Scan for the cell matching the given text and deliver its (x, y) coordinate at center. 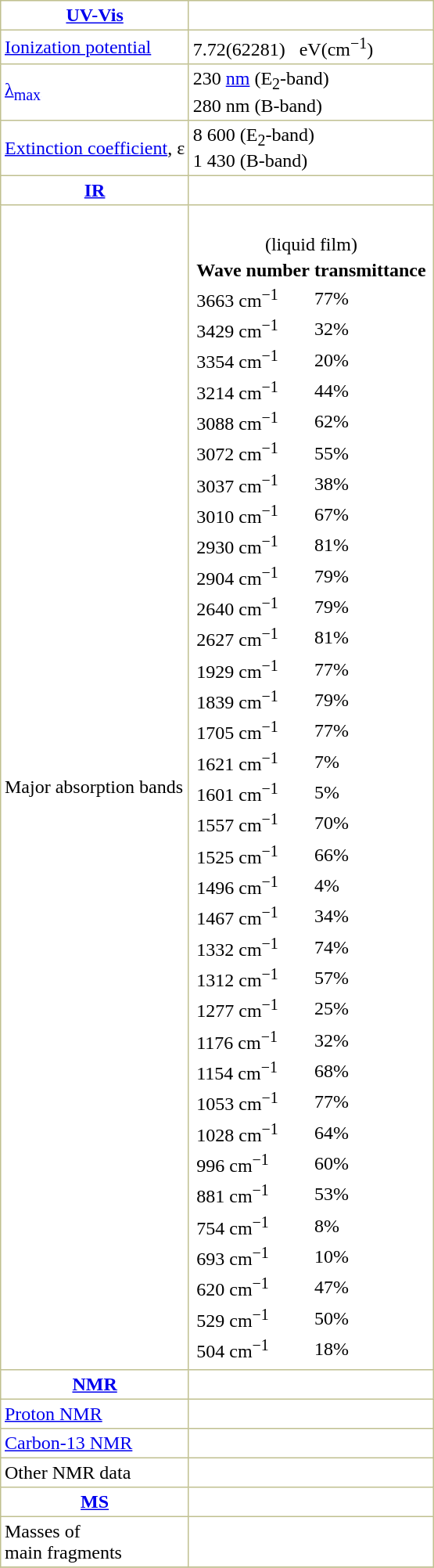
1839 cm−1 (253, 700)
λmax (95, 92)
66% (370, 854)
1277 cm−1 (253, 1009)
3354 cm−1 (253, 360)
1154 cm−1 (253, 1071)
18% (370, 1349)
3214 cm−1 (253, 391)
881 cm−1 (253, 1195)
2904 cm−1 (253, 576)
44% (370, 391)
38% (370, 484)
IR (95, 190)
57% (370, 978)
1028 cm−1 (253, 1133)
1176 cm−1 (253, 1040)
8 600 (E2-band) 1 430 (B-band) (311, 147)
(liquid film) (311, 244)
3072 cm−1 (253, 452)
8% (370, 1225)
754 cm−1 (253, 1225)
Other NMR data (95, 1473)
2640 cm−1 (253, 607)
4% (370, 885)
34% (370, 916)
2627 cm−1 (253, 638)
3663 cm−1 (253, 298)
Extinction coefficient, ε (95, 147)
20% (370, 360)
1929 cm−1 (253, 669)
3429 cm−1 (253, 329)
UV-Vis (95, 16)
Masses of main fragments (95, 1542)
Ionization potential (95, 47)
Proton NMR (95, 1415)
3088 cm−1 (253, 422)
693 cm−1 (253, 1256)
74% (370, 947)
70% (370, 824)
25% (370, 1009)
1557 cm−1 (253, 824)
53% (370, 1195)
1705 cm−1 (253, 730)
7.72(62281) eV(cm−1) (311, 47)
230 nm (E2-band) 280 nm (B-band) (311, 92)
67% (370, 514)
1496 cm−1 (253, 885)
Wave number (253, 270)
3037 cm−1 (253, 484)
996 cm−1 (253, 1163)
68% (370, 1071)
5% (370, 792)
62% (370, 422)
7% (370, 762)
620 cm−1 (253, 1287)
1601 cm−1 (253, 792)
NMR (95, 1385)
Major absorption bands (95, 788)
55% (370, 452)
60% (370, 1163)
transmittance (370, 270)
1312 cm−1 (253, 978)
10% (370, 1256)
64% (370, 1133)
1525 cm−1 (253, 854)
504 cm−1 (253, 1349)
1332 cm−1 (253, 947)
Carbon-13 NMR (95, 1444)
1467 cm−1 (253, 916)
529 cm−1 (253, 1318)
3010 cm−1 (253, 514)
47% (370, 1287)
50% (370, 1318)
2930 cm−1 (253, 545)
MS (95, 1502)
1621 cm−1 (253, 762)
1053 cm−1 (253, 1101)
